Provide the [X, Y] coordinate of the cell's center where the given text is located.  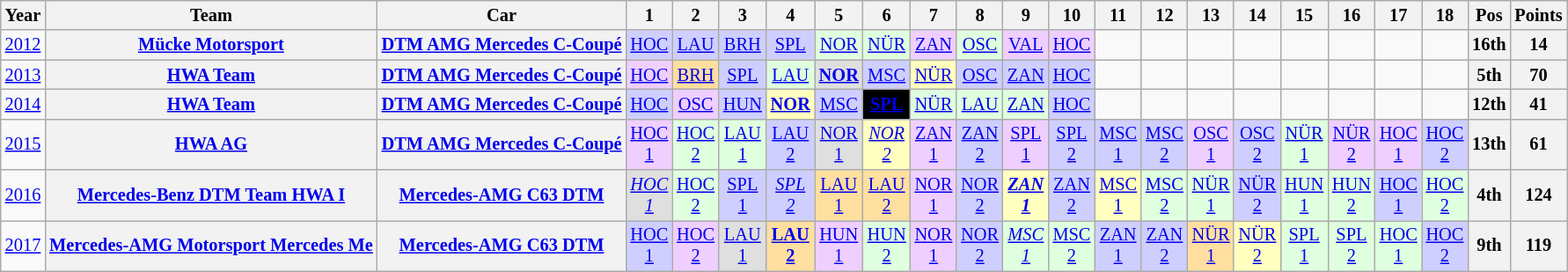
1 [649, 15]
2012 [23, 45]
61 [1538, 144]
OSC2 [1257, 144]
13th [1489, 144]
41 [1538, 104]
10 [1072, 15]
Mercedes-Benz DTM Team HWA I [211, 195]
VAL [1026, 45]
11 [1117, 15]
124 [1538, 195]
2014 [23, 104]
7 [934, 15]
Year [23, 15]
6 [887, 15]
3 [743, 15]
OSC1 [1211, 144]
Team [211, 15]
15 [1304, 15]
18 [1445, 15]
HWA AG [211, 144]
12 [1165, 15]
16th [1489, 45]
Points [1538, 15]
Car [502, 15]
2013 [23, 75]
8 [980, 15]
16 [1352, 15]
5th [1489, 75]
Mücke Motorsport [211, 45]
Mercedes-AMG Motorsport Mercedes Me [211, 246]
9th [1489, 246]
HUN [743, 104]
4 [790, 15]
2 [695, 15]
2016 [23, 195]
119 [1538, 246]
5 [839, 15]
17 [1399, 15]
2015 [23, 144]
70 [1538, 75]
12th [1489, 104]
2017 [23, 246]
4th [1489, 195]
13 [1211, 15]
9 [1026, 15]
Pos [1489, 15]
